Search for the cell housing the specified text and yield its [x, y] center coordinate. 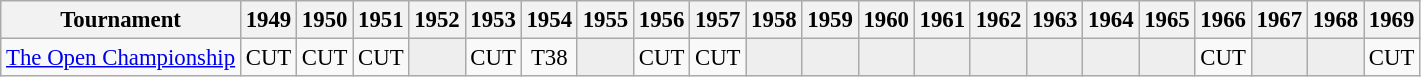
1961 [942, 20]
1949 [268, 20]
1951 [381, 20]
1952 [437, 20]
1954 [549, 20]
T38 [549, 58]
1966 [1223, 20]
1957 [718, 20]
1955 [605, 20]
1953 [493, 20]
1965 [1167, 20]
1967 [1279, 20]
1964 [1111, 20]
1956 [661, 20]
1950 [325, 20]
1968 [1335, 20]
1960 [886, 20]
Tournament [121, 20]
1959 [830, 20]
The Open Championship [121, 58]
1963 [1055, 20]
1969 [1392, 20]
1958 [774, 20]
1962 [998, 20]
